Identify which cell holds the provided text, then report its [x, y] central coordinate. 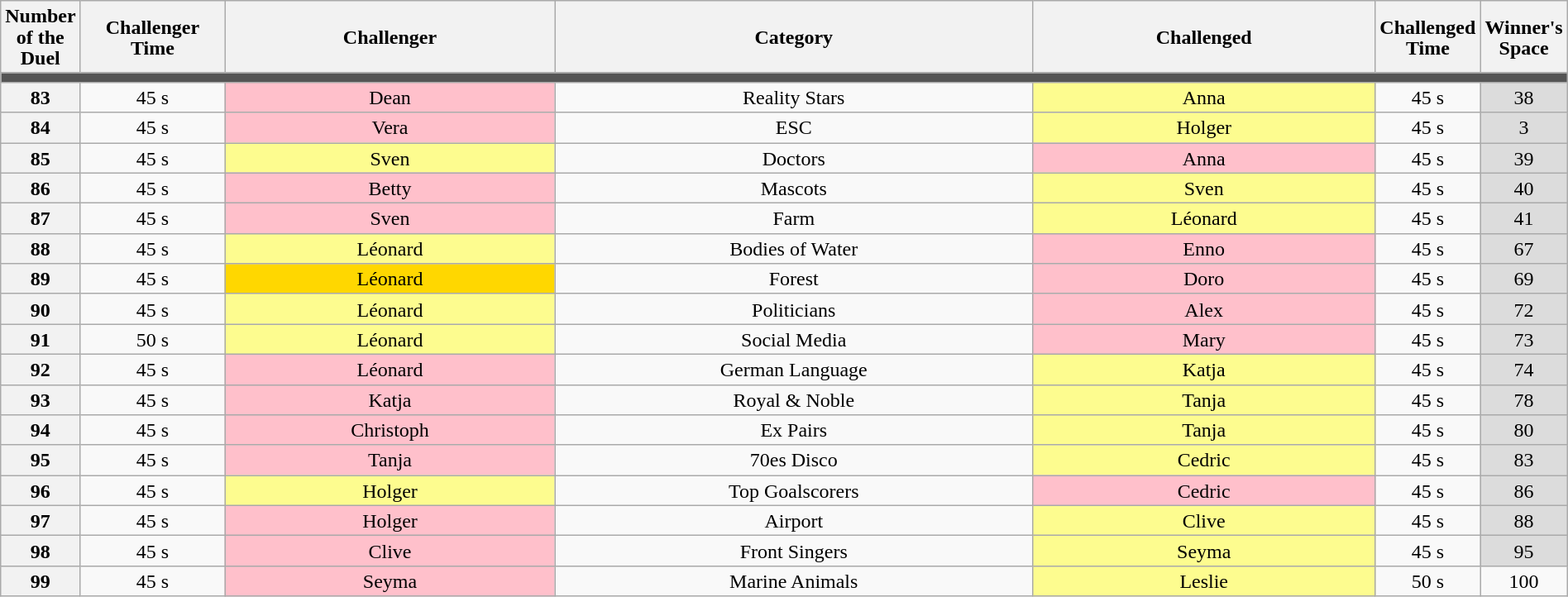
90 [41, 309]
Challenged [1204, 37]
Number of the Duel [41, 37]
Enno [1204, 248]
Doctors [794, 157]
Vera [390, 127]
Forest [794, 279]
41 [1523, 218]
85 [41, 157]
91 [41, 339]
87 [41, 218]
Social Media [794, 339]
Alex [1204, 309]
89 [41, 279]
3 [1523, 127]
92 [41, 369]
Winner's Space [1523, 37]
67 [1523, 248]
Reality Stars [794, 98]
Doro [1204, 279]
84 [41, 127]
99 [41, 580]
Top Goalscorers [794, 491]
97 [41, 521]
Dean [390, 98]
74 [1523, 369]
Airport [794, 521]
Marine Animals [794, 580]
Front Singers [794, 551]
Challenged Time [1427, 37]
93 [41, 400]
German Language [794, 369]
39 [1523, 157]
Leslie [1204, 580]
Politicians [794, 309]
78 [1523, 400]
Category [794, 37]
94 [41, 430]
Betty [390, 189]
Christoph [390, 430]
96 [41, 491]
73 [1523, 339]
98 [41, 551]
100 [1523, 580]
Bodies of Water [794, 248]
40 [1523, 189]
Challenger Time [152, 37]
Ex Pairs [794, 430]
ESC [794, 127]
72 [1523, 309]
38 [1523, 98]
Mary [1204, 339]
Challenger [390, 37]
Mascots [794, 189]
69 [1523, 279]
Royal & Noble [794, 400]
70es Disco [794, 460]
80 [1523, 430]
Farm [794, 218]
